Scan for the cell matching the given text and deliver its (X, Y) coordinate at center. 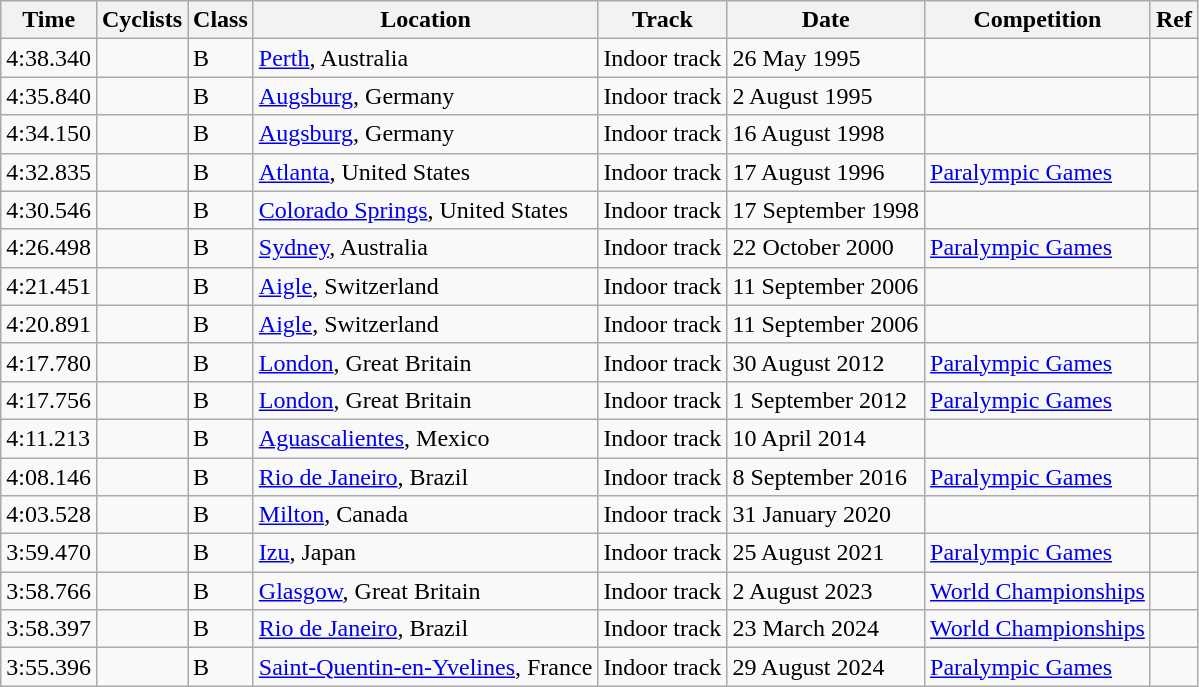
4:26.498 (49, 248)
3:58.766 (49, 591)
3:58.397 (49, 629)
Perth, Australia (426, 58)
17 September 1998 (826, 210)
3:55.396 (49, 667)
4:17.780 (49, 362)
4:34.150 (49, 134)
Milton, Canada (426, 515)
Class (221, 20)
4:35.840 (49, 96)
25 August 2021 (826, 553)
26 May 1995 (826, 58)
Competition (1038, 20)
4:03.528 (49, 515)
Colorado Springs, United States (426, 210)
4:08.146 (49, 477)
4:17.756 (49, 400)
16 August 1998 (826, 134)
Izu, Japan (426, 553)
1 September 2012 (826, 400)
Glasgow, Great Britain (426, 591)
29 August 2024 (826, 667)
4:11.213 (49, 438)
4:32.835 (49, 172)
Atlanta, United States (426, 172)
Date (826, 20)
4:38.340 (49, 58)
4:20.891 (49, 324)
Cyclists (142, 20)
Time (49, 20)
31 January 2020 (826, 515)
3:59.470 (49, 553)
4:30.546 (49, 210)
Saint-Quentin-en-Yvelines, France (426, 667)
2 August 2023 (826, 591)
4:21.451 (49, 286)
10 April 2014 (826, 438)
17 August 1996 (826, 172)
Ref (1174, 20)
Sydney, Australia (426, 248)
23 March 2024 (826, 629)
22 October 2000 (826, 248)
Track (662, 20)
30 August 2012 (826, 362)
Location (426, 20)
2 August 1995 (826, 96)
Aguascalientes, Mexico (426, 438)
8 September 2016 (826, 477)
